Provide the (X, Y) coordinate of the cell's center where the given text is located.  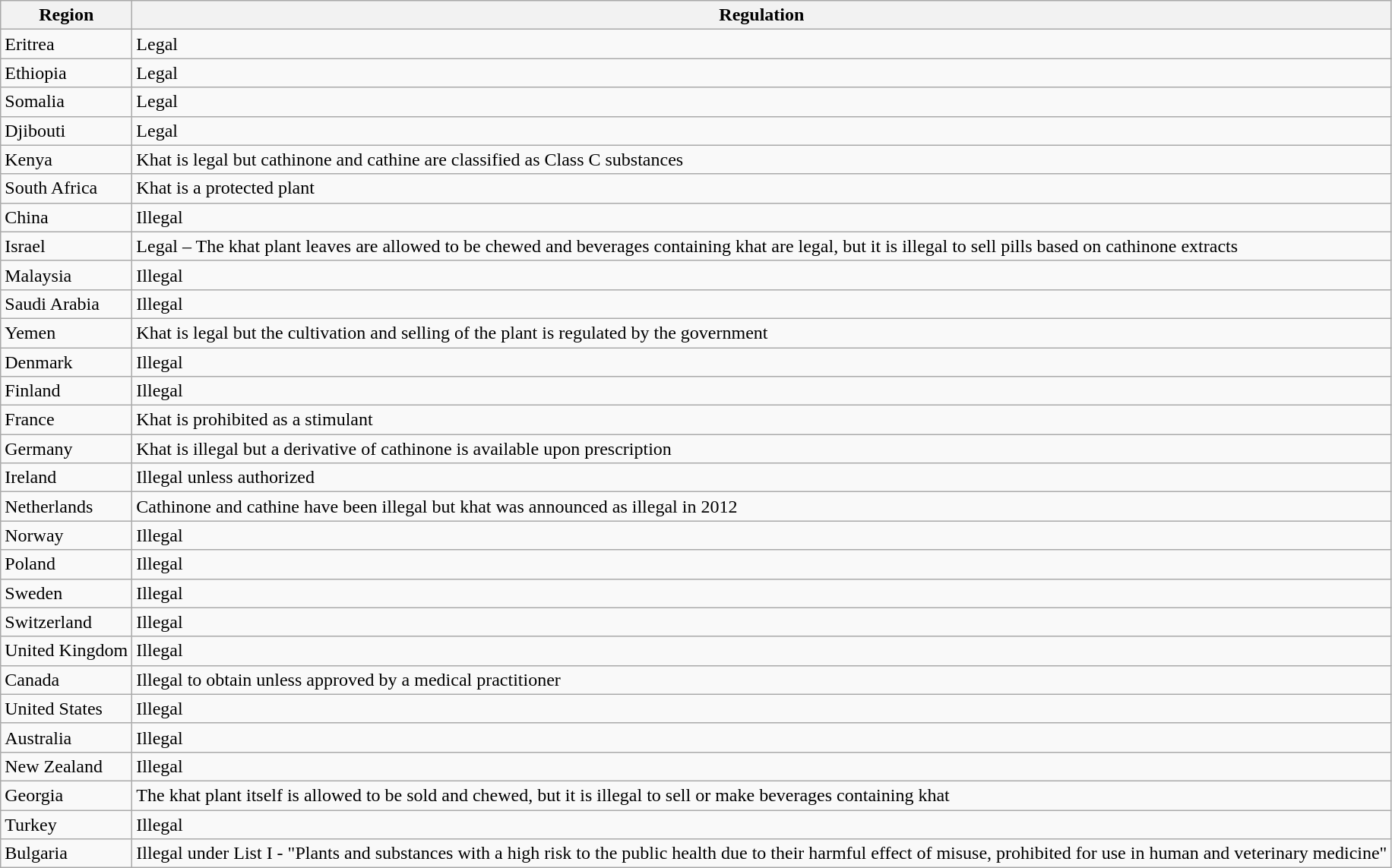
United States (67, 709)
Sweden (67, 593)
Khat is illegal but a derivative of cathinone is available upon prescription (761, 449)
Cathinone and cathine have been illegal but khat was announced as illegal in 2012 (761, 507)
Norway (67, 535)
Ethiopia (67, 73)
Eritrea (67, 44)
United Kingdom (67, 651)
Djibouti (67, 131)
Poland (67, 564)
Illegal unless authorized (761, 478)
Turkey (67, 824)
Australia (67, 737)
Israel (67, 246)
The khat plant itself is allowed to be sold and chewed, but it is illegal to sell or make beverages containing khat (761, 795)
Netherlands (67, 507)
France (67, 420)
Khat is legal but the cultivation and selling of the plant is regulated by the government (761, 333)
China (67, 217)
Canada (67, 680)
Kenya (67, 159)
Khat is legal but cathinone and cathine are classified as Class C substances (761, 159)
Illegal to obtain unless approved by a medical practitioner (761, 680)
Saudi Arabia (67, 304)
Denmark (67, 362)
Germany (67, 449)
Regulation (761, 15)
Khat is prohibited as a stimulant (761, 420)
Finland (67, 391)
Malaysia (67, 275)
Somalia (67, 102)
Georgia (67, 795)
Yemen (67, 333)
Bulgaria (67, 854)
New Zealand (67, 766)
Ireland (67, 478)
Region (67, 15)
Switzerland (67, 622)
Khat is a protected plant (761, 188)
South Africa (67, 188)
